Search for the cell housing the specified text and yield its [X, Y] center coordinate. 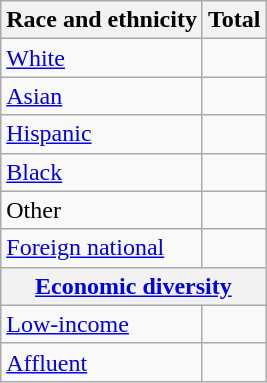
Black [102, 172]
White [102, 58]
Economic diversity [134, 286]
Foreign national [102, 248]
Other [102, 210]
Low-income [102, 324]
Affluent [102, 362]
Hispanic [102, 134]
Total [234, 20]
Race and ethnicity [102, 20]
Asian [102, 96]
